Return the [x, y] coordinate for the center point of the cell that contains the specified text.  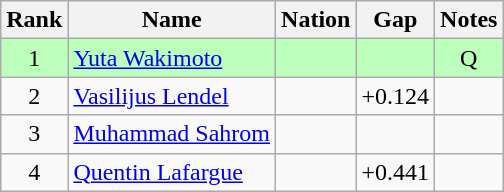
3 [34, 134]
2 [34, 96]
Nation [316, 20]
Yuta Wakimoto [172, 58]
Q [469, 58]
4 [34, 172]
Quentin Lafargue [172, 172]
Name [172, 20]
Notes [469, 20]
Vasilijus Lendel [172, 96]
1 [34, 58]
Rank [34, 20]
+0.124 [396, 96]
Muhammad Sahrom [172, 134]
Gap [396, 20]
+0.441 [396, 172]
